Output the (X, Y) coordinate of the center of the cell containing the given text.  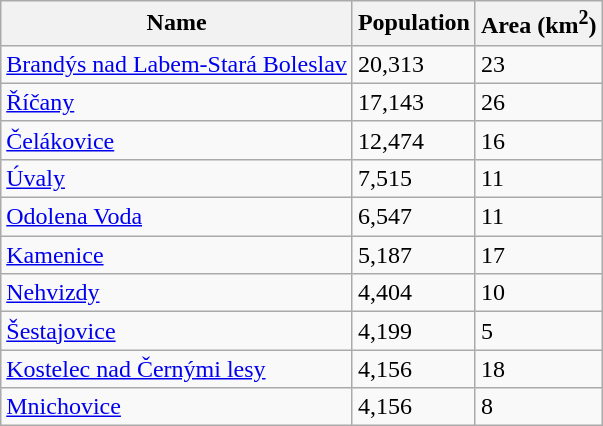
4,199 (414, 331)
20,313 (414, 64)
Odolena Voda (177, 217)
7,515 (414, 178)
8 (538, 407)
6,547 (414, 217)
Name (177, 24)
12,474 (414, 140)
18 (538, 369)
Nehvizdy (177, 293)
Šestajovice (177, 331)
23 (538, 64)
Mnichovice (177, 407)
17 (538, 255)
10 (538, 293)
16 (538, 140)
17,143 (414, 102)
5,187 (414, 255)
Říčany (177, 102)
Čelákovice (177, 140)
5 (538, 331)
26 (538, 102)
Population (414, 24)
Kamenice (177, 255)
4,404 (414, 293)
Kostelec nad Černými lesy (177, 369)
Area (km2) (538, 24)
Úvaly (177, 178)
Brandýs nad Labem-Stará Boleslav (177, 64)
